Identify which cell holds the provided text, then report its (X, Y) central coordinate. 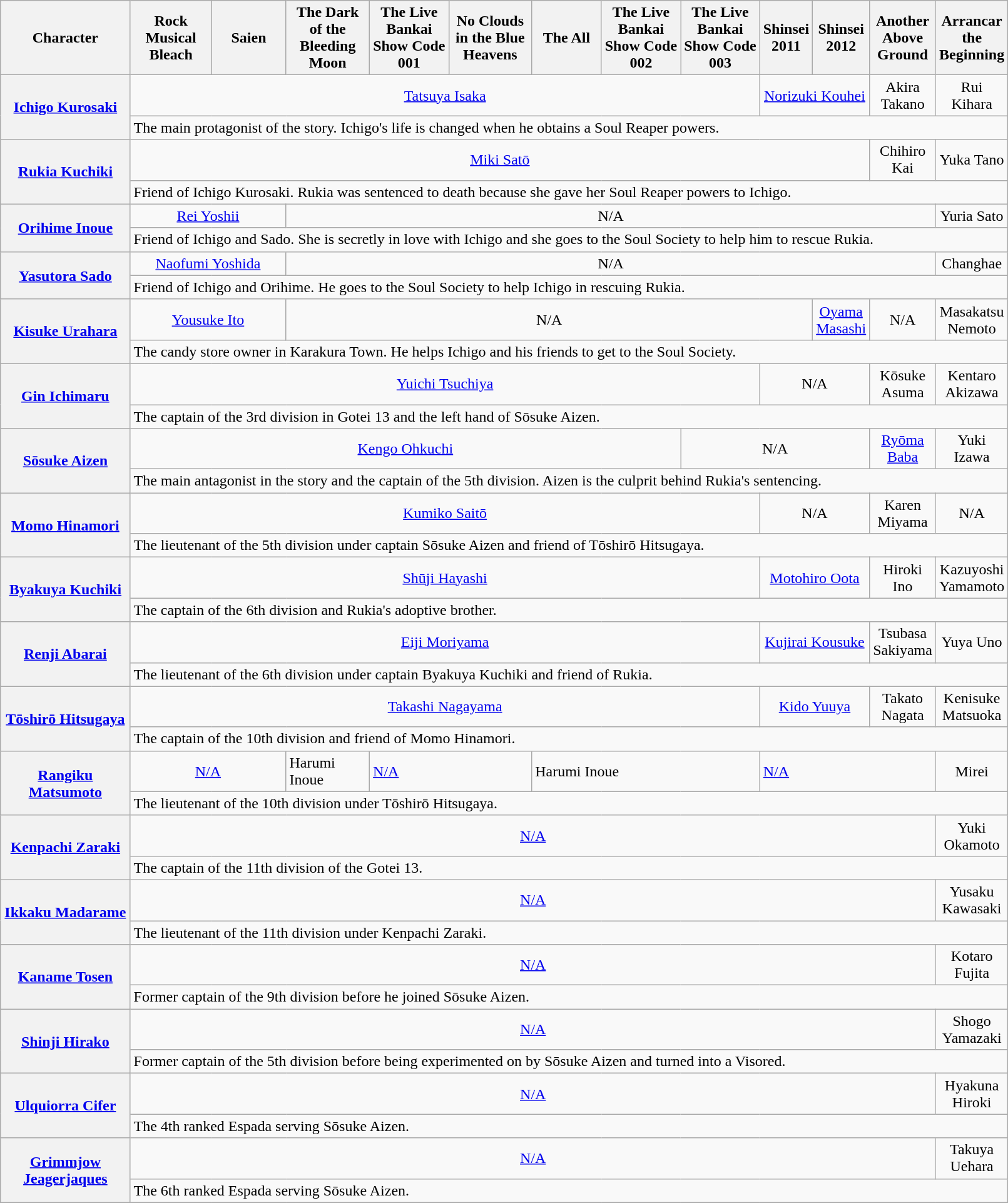
Hiroki Ino (903, 578)
Tsubasa Sakiyama (903, 642)
Shogo Yamazaki (971, 1030)
Former captain of the 5th division before being experimented on by Sōsuke Aizen and turned into a Visored. (569, 1062)
The Live Bankai Show Code 003 (721, 38)
Character (65, 38)
Rock Musical Bleach (171, 38)
Kengo Ohkuchi (405, 449)
The lieutenant of the 10th division under Tōshirō Hitsugaya. (569, 803)
Shūji Hayashi (445, 578)
Kido Yuuya (815, 707)
The captain of the 6th division and Rukia's adoptive brother. (569, 610)
Kotaro Fujita (971, 965)
Kumiko Saitō (445, 513)
Takato Nagata (903, 707)
Karen Miyama (903, 513)
The captain of the 10th division and friend of Momo Hinamori. (569, 739)
The lieutenant of the 5th division under captain Sōsuke Aizen and friend of Tōshirō Hitsugaya. (569, 546)
Yuria Sato (971, 216)
Tatsuya Isaka (445, 95)
Norizuki Kouhei (815, 95)
Yuka Tano (971, 160)
Ryōma Baba (903, 449)
The Live Bankai Show Code 002 (641, 38)
Takuya Uehara (971, 1159)
The candy store owner in Karakura Town. He helps Ichigo and his friends to get to the Soul Society. (569, 352)
Yusaku Kawasaki (971, 900)
Yuya Uno (971, 642)
Renji Abarai (65, 654)
Kenpachi Zaraki (65, 847)
Yuki Okamoto (971, 836)
Rui Kihara (971, 95)
The 6th ranked Espada serving Sōsuke Aizen. (569, 1190)
Yuki Izawa (971, 449)
Yousuke Ito (208, 319)
Rei Yoshii (208, 216)
Changhae (971, 263)
The Dark of the Bleeding Moon (328, 38)
Shinsei 2011 (786, 38)
Rukia Kuchiki (65, 171)
The 4th ranked Espada serving Sōsuke Aizen. (569, 1126)
Sōsuke Aizen (65, 460)
Chihiro Kai (903, 160)
Kaname Tosen (65, 977)
Ulquiorra Cifer (65, 1106)
Yuichi Tsuchiya (445, 384)
Takashi Nagayama (445, 707)
Byakuya Kuchiki (65, 589)
Oyama Masashi (841, 319)
Kentaro Akizawa (971, 384)
Rangiku Matsumoto (65, 783)
Kisuke Urahara (65, 332)
Motohiro Oota (815, 578)
Another Above Ground (903, 38)
Tōshirō Hitsugaya (65, 718)
Akira Takano (903, 95)
Arrancar the Beginning (971, 38)
Kōsuke Asuma (903, 384)
The All (567, 38)
Former captain of the 9th division before he joined Sōsuke Aizen. (569, 997)
Ikkaku Madarame (65, 912)
Kujirai Kousuke (815, 642)
The lieutenant of the 11th division under Kenpachi Zaraki. (569, 933)
Shinsei 2012 (841, 38)
Eiji Moriyama (445, 642)
Grimmjow Jeagerjaques (65, 1170)
Yasutora Sado (65, 275)
The main protagonist of the story. Ichigo's life is changed when he obtains a Soul Reaper powers. (569, 128)
Hyakuna Hiroki (971, 1094)
The lieutenant of the 6th division under captain Byakuya Kuchiki and friend of Rukia. (569, 674)
Naofumi Yoshida (208, 263)
Miki Satō (500, 160)
The captain of the 3rd division in Gotei 13 and the left hand of Sōsuke Aizen. (569, 416)
Shinji Hirako (65, 1041)
No Clouds in the Blue Heavens (491, 38)
Orihime Inoue (65, 228)
The main antagonist in the story and the captain of the 5th division. Aizen is the culprit behind Rukia's sentencing. (569, 481)
The captain of the 11th division of the Gotei 13. (569, 868)
The Live Bankai Show Code 001 (409, 38)
Friend of Ichigo Kurosaki. Rukia was sentenced to death because she gave her Soul Reaper powers to Ichigo. (569, 192)
Momo Hinamori (65, 525)
Saien (249, 38)
Masakatsu Nemoto (971, 319)
Mirei (971, 771)
Gin Ichimaru (65, 395)
Friend of Ichigo and Sado. She is secretly in love with Ichigo and she goes to the Soul Society to help him to rescue Rukia. (569, 240)
Kenisuke Matsuoka (971, 707)
Friend of Ichigo and Orihime. He goes to the Soul Society to help Ichigo in rescuing Rukia. (569, 287)
Kazuyoshi Yamamoto (971, 578)
Ichigo Kurosaki (65, 108)
